Detect which cell encompasses the target text, then output its [x, y] center coordinate. 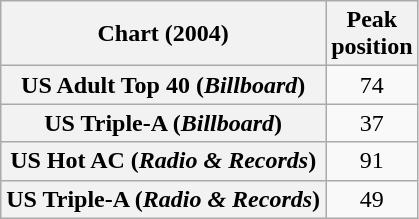
74 [372, 85]
US Hot AC (Radio & Records) [164, 161]
US Adult Top 40 (Billboard) [164, 85]
US Triple-A (Radio & Records) [164, 199]
Peakposition [372, 34]
49 [372, 199]
US Triple-A (Billboard) [164, 123]
37 [372, 123]
91 [372, 161]
Chart (2004) [164, 34]
